Search for the cell housing the specified text and yield its (x, y) center coordinate. 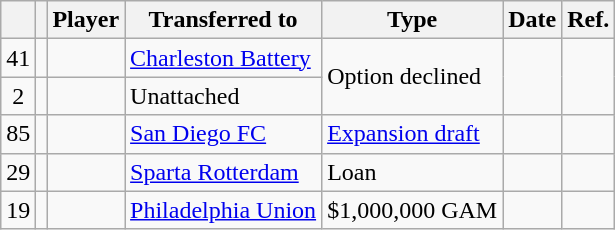
Expansion draft (412, 134)
Player (86, 20)
29 (18, 172)
Date (532, 20)
85 (18, 134)
Unattached (224, 96)
Ref. (588, 20)
Charleston Battery (224, 58)
2 (18, 96)
San Diego FC (224, 134)
Option declined (412, 77)
Sparta Rotterdam (224, 172)
$1,000,000 GAM (412, 210)
Loan (412, 172)
19 (18, 210)
Philadelphia Union (224, 210)
41 (18, 58)
Transferred to (224, 20)
Type (412, 20)
